Find where the given text appears and provide that cell's center as [x, y] coordinate. 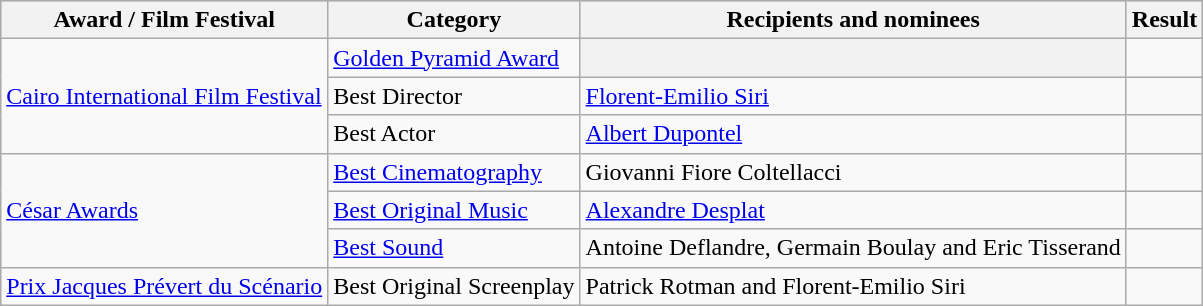
Best Sound [454, 248]
Best Original Screenplay [454, 286]
Award / Film Festival [164, 20]
Best Director [454, 96]
Best Cinematography [454, 172]
Result [1164, 20]
César Awards [164, 210]
Cairo International Film Festival [164, 96]
Prix Jacques Prévert du Scénario [164, 286]
Giovanni Fiore Coltellacci [853, 172]
Best Original Music [454, 210]
Albert Dupontel [853, 134]
Florent-Emilio Siri [853, 96]
Antoine Deflandre, Germain Boulay and Eric Tisserand [853, 248]
Patrick Rotman and Florent-Emilio Siri [853, 286]
Golden Pyramid Award [454, 58]
Category [454, 20]
Alexandre Desplat [853, 210]
Best Actor [454, 134]
Recipients and nominees [853, 20]
